Output the [X, Y] coordinate of the center of the cell containing the given text.  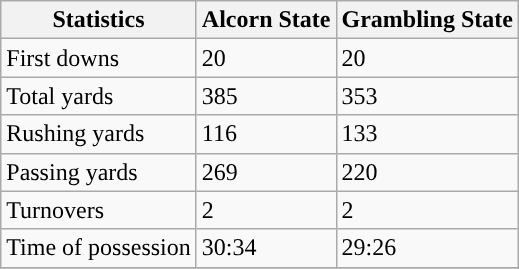
29:26 [427, 248]
Passing yards [99, 172]
133 [427, 134]
30:34 [266, 248]
353 [427, 96]
385 [266, 96]
269 [266, 172]
Statistics [99, 20]
Alcorn State [266, 20]
Grambling State [427, 20]
220 [427, 172]
116 [266, 134]
Rushing yards [99, 134]
First downs [99, 58]
Total yards [99, 96]
Turnovers [99, 210]
Time of possession [99, 248]
